Return the (x, y) coordinate for the center point of the cell that contains the specified text.  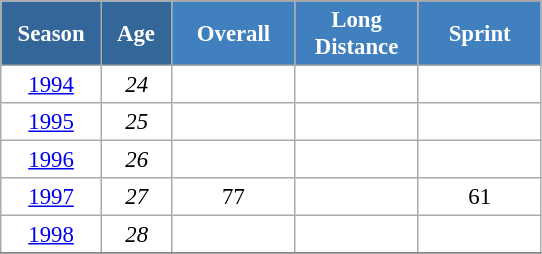
1996 (52, 160)
1994 (52, 85)
Long Distance (356, 34)
Age (136, 34)
Season (52, 34)
Overall (234, 34)
1995 (52, 122)
28 (136, 235)
1998 (52, 235)
25 (136, 122)
27 (136, 197)
77 (234, 197)
24 (136, 85)
Sprint (480, 34)
26 (136, 160)
1997 (52, 197)
61 (480, 197)
